Find where the given text appears and provide that cell's center as [X, Y] coordinate. 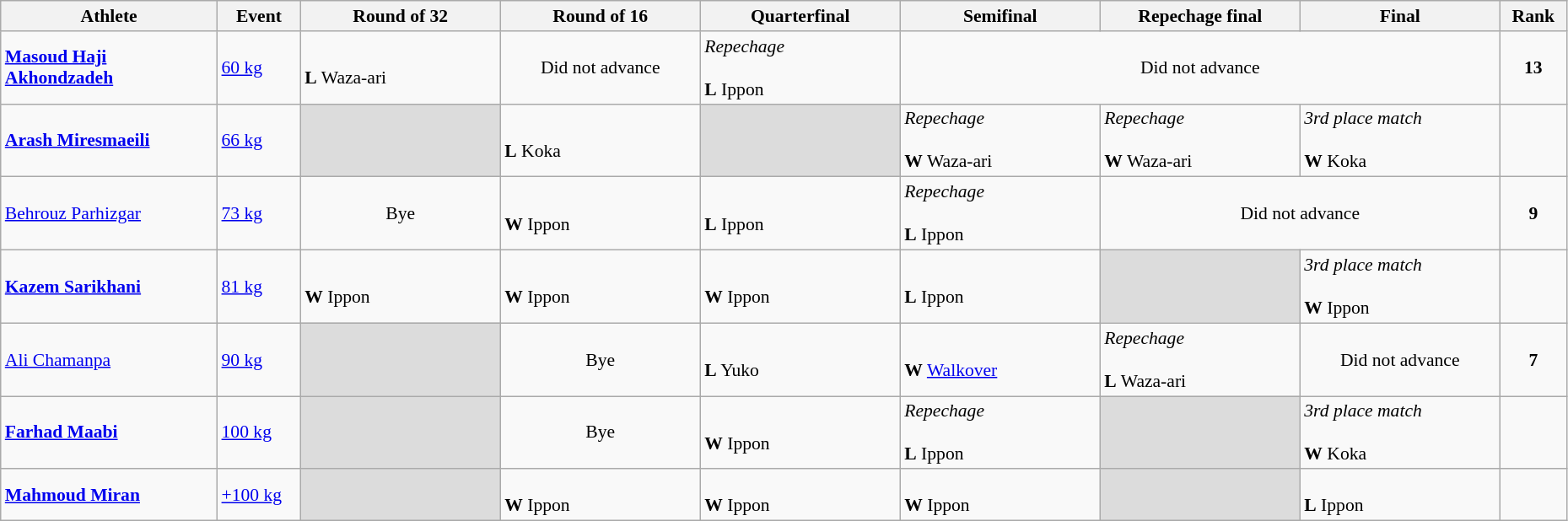
Final [1400, 16]
90 kg [260, 359]
81 kg [260, 287]
Behrouz Parhizgar [110, 214]
66 kg [260, 140]
+100 kg [260, 496]
Repechage final [1199, 16]
L Yuko [800, 359]
Kazem Sarikhani [110, 287]
100 kg [260, 433]
7 [1533, 359]
RepechageL Waza-ari [1199, 359]
Farhad Maabi [110, 433]
Round of 16 [601, 16]
L Waza-ari [400, 67]
Mahmoud Miran [110, 496]
9 [1533, 214]
73 kg [260, 214]
L Koka [601, 140]
Event [260, 16]
Rank [1533, 16]
Semifinal [1000, 16]
Ali Chamanpa [110, 359]
Quarterfinal [800, 16]
Athlete [110, 16]
Round of 32 [400, 16]
60 kg [260, 67]
13 [1533, 67]
3rd place matchW Ippon [1400, 287]
Masoud Haji Akhondzadeh [110, 67]
Arash Miresmaeili [110, 140]
W Walkover [1000, 359]
